Capture the cell that displays the provided text and extract its (x, y) central coordinate. 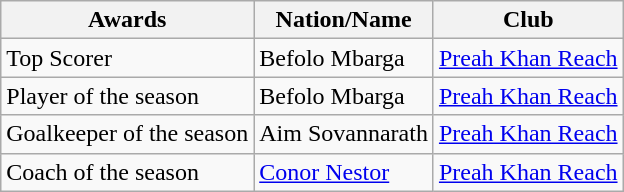
Aim Sovannarath (344, 134)
Top Scorer (128, 58)
Conor Nestor (344, 172)
Goalkeeper of the season (128, 134)
Coach of the season (128, 172)
Nation/Name (344, 20)
Awards (128, 20)
Player of the season (128, 96)
Club (528, 20)
